Pinpoint the cell where the given text exists, returning its [X, Y] midpoint coordinate. 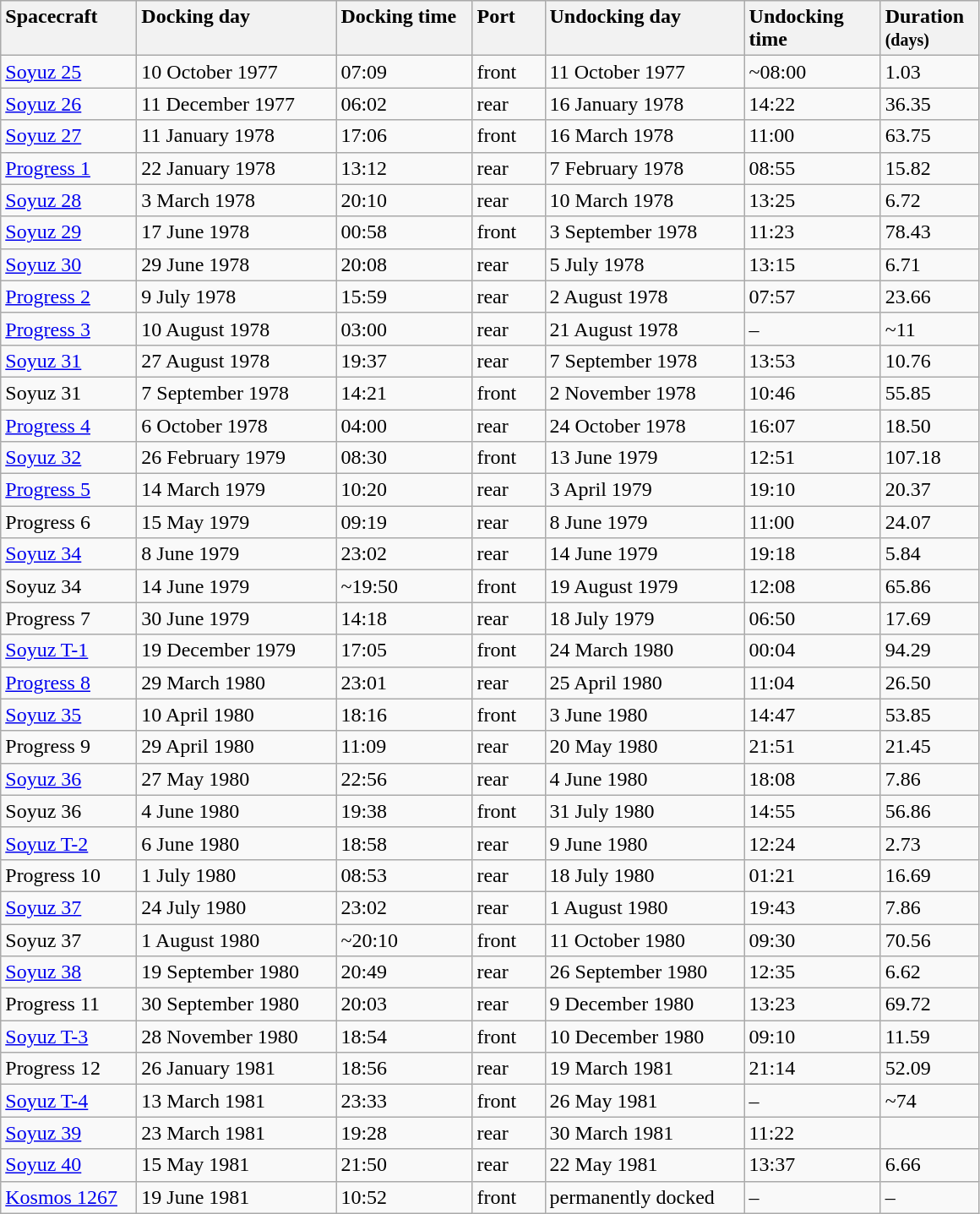
12:51 [813, 458]
Soyuz 30 [69, 264]
Port [509, 29]
23 March 1981 [237, 1133]
56.86 [929, 811]
Progress 8 [69, 683]
3 March 1978 [237, 200]
Progress 5 [69, 490]
24.07 [929, 522]
13 June 1979 [645, 458]
14:47 [813, 715]
19 September 1980 [237, 972]
63.75 [929, 136]
14:55 [813, 811]
Kosmos 1267 [69, 1197]
14:18 [404, 618]
19:43 [813, 907]
04:00 [404, 425]
20:03 [404, 1004]
52.09 [929, 1069]
22 January 1978 [237, 168]
20:10 [404, 200]
36.35 [929, 104]
30 June 1979 [237, 618]
20:49 [404, 972]
18:56 [404, 1069]
19:18 [813, 554]
13:23 [813, 1004]
27 May 1980 [237, 779]
09:10 [813, 1037]
07:09 [404, 72]
20 May 1980 [645, 747]
Progress 4 [69, 425]
70.56 [929, 940]
18 July 1979 [645, 618]
15.82 [929, 168]
14:22 [813, 104]
14:21 [404, 393]
12:35 [813, 972]
1 July 1980 [237, 875]
15 May 1981 [237, 1165]
Progress 1 [69, 168]
Soyuz T-1 [69, 651]
17.69 [929, 618]
17:05 [404, 651]
2 August 1978 [645, 297]
Soyuz 26 [69, 104]
~19:50 [404, 586]
18:58 [404, 843]
Soyuz 27 [69, 136]
Progress 2 [69, 297]
30 September 1980 [237, 1004]
11 January 1978 [237, 136]
Soyuz T-4 [69, 1101]
10 March 1978 [645, 200]
10 April 1980 [237, 715]
19:37 [404, 361]
17:06 [404, 136]
16:07 [813, 425]
20:08 [404, 264]
10:46 [813, 393]
6 June 1980 [237, 843]
13:53 [813, 361]
11:04 [813, 683]
08:53 [404, 875]
6 October 1978 [237, 425]
94.29 [929, 651]
Docking day [237, 29]
19 December 1979 [237, 651]
Soyuz 39 [69, 1133]
13 March 1981 [237, 1101]
19 March 1981 [645, 1069]
12:08 [813, 586]
1.03 [929, 72]
07:57 [813, 297]
09:30 [813, 940]
11 December 1977 [237, 104]
6.62 [929, 972]
24 October 1978 [645, 425]
30 March 1981 [645, 1133]
23:01 [404, 683]
~08:00 [813, 72]
23.66 [929, 297]
10 October 1977 [237, 72]
18.50 [929, 425]
5 July 1978 [645, 264]
6.66 [929, 1165]
22:56 [404, 779]
09:19 [404, 522]
21:51 [813, 747]
7 February 1978 [645, 168]
Soyuz T-3 [69, 1037]
03:00 [404, 329]
16 March 1978 [645, 136]
107.18 [929, 458]
20.37 [929, 490]
Progress 7 [69, 618]
26 September 1980 [645, 972]
3 April 1979 [645, 490]
08:55 [813, 168]
11 October 1977 [645, 72]
26 February 1979 [237, 458]
18 July 1980 [645, 875]
19 August 1979 [645, 586]
53.85 [929, 715]
~20:10 [404, 940]
Soyuz 35 [69, 715]
31 July 1980 [645, 811]
13:37 [813, 1165]
78.43 [929, 232]
Progress 12 [69, 1069]
13:12 [404, 168]
10.76 [929, 361]
10:52 [404, 1197]
Soyuz 32 [69, 458]
00:04 [813, 651]
55.85 [929, 393]
29 April 1980 [237, 747]
6.72 [929, 200]
~74 [929, 1101]
Progress 6 [69, 522]
65.86 [929, 586]
00:58 [404, 232]
Soyuz T-2 [69, 843]
permanently docked [645, 1197]
11.59 [929, 1037]
9 June 1980 [645, 843]
11 October 1980 [645, 940]
17 June 1978 [237, 232]
10:20 [404, 490]
15:59 [404, 297]
6.71 [929, 264]
12:24 [813, 843]
14 March 1979 [237, 490]
06:50 [813, 618]
08:30 [404, 458]
10 December 1980 [645, 1037]
19:28 [404, 1133]
Progress 9 [69, 747]
24 July 1980 [237, 907]
19:10 [813, 490]
13:15 [813, 264]
18:16 [404, 715]
01:21 [813, 875]
Soyuz 25 [69, 72]
16 January 1978 [645, 104]
Progress 11 [69, 1004]
2.73 [929, 843]
Soyuz 29 [69, 232]
11:23 [813, 232]
23:33 [404, 1101]
3 June 1980 [645, 715]
29 June 1978 [237, 264]
2 November 1978 [645, 393]
Soyuz 38 [69, 972]
16.69 [929, 875]
Soyuz 28 [69, 200]
28 November 1980 [237, 1037]
~11 [929, 329]
3 September 1978 [645, 232]
Spacecraft [69, 29]
Progress 3 [69, 329]
Undocking day [645, 29]
18:08 [813, 779]
21:50 [404, 1165]
06:02 [404, 104]
Undocking time [813, 29]
24 March 1980 [645, 651]
69.72 [929, 1004]
26.50 [929, 683]
26 May 1981 [645, 1101]
Docking time [404, 29]
9 December 1980 [645, 1004]
26 January 1981 [237, 1069]
10 August 1978 [237, 329]
18:54 [404, 1037]
Progress 10 [69, 875]
21 August 1978 [645, 329]
22 May 1981 [645, 1165]
15 May 1979 [237, 522]
Duration (days) [929, 29]
19 June 1981 [237, 1197]
21.45 [929, 747]
29 March 1980 [237, 683]
25 April 1980 [645, 683]
Soyuz 40 [69, 1165]
9 July 1978 [237, 297]
5.84 [929, 554]
11:22 [813, 1133]
13:25 [813, 200]
11:09 [404, 747]
21:14 [813, 1069]
19:38 [404, 811]
27 August 1978 [237, 361]
